Capture the cell that displays the provided text and extract its (X, Y) central coordinate. 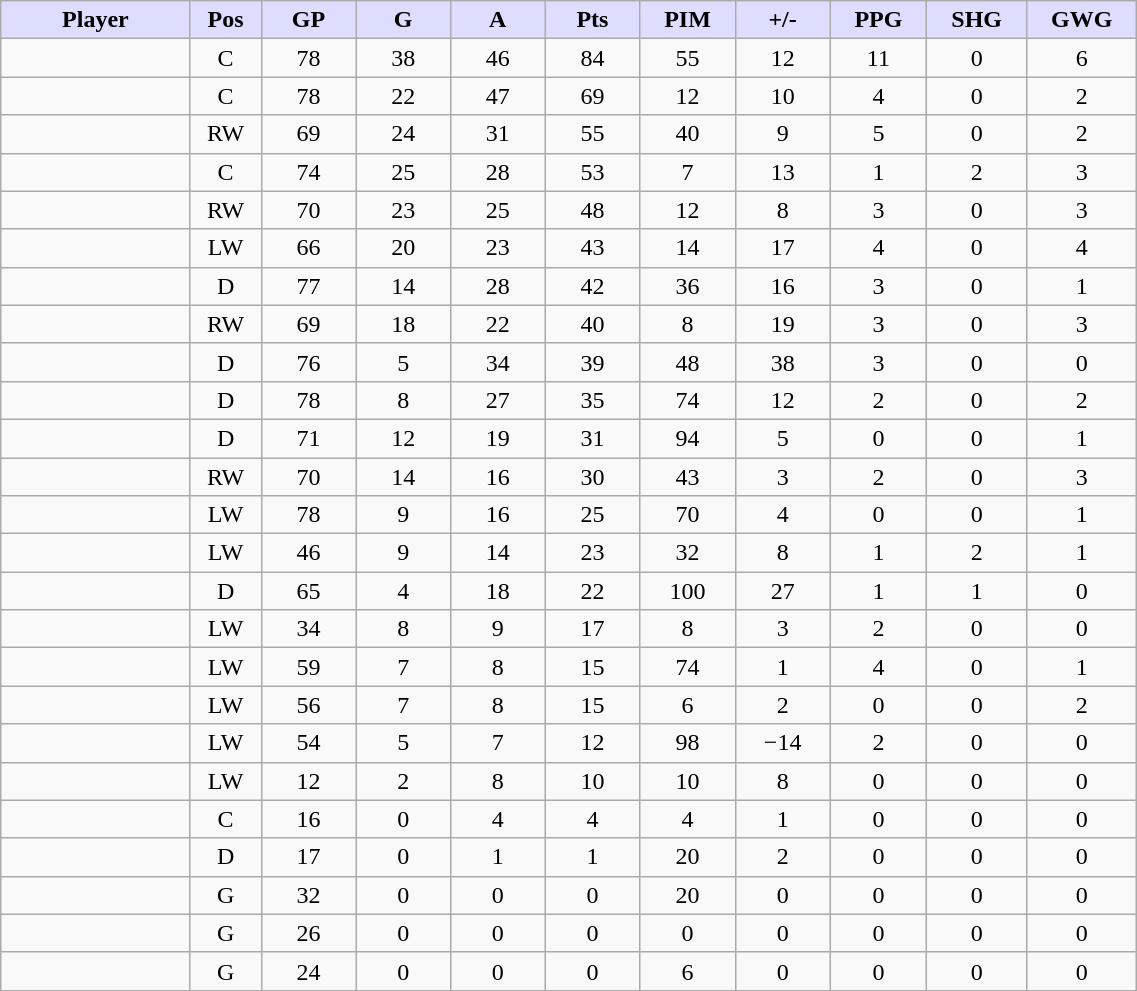
39 (592, 362)
98 (688, 743)
47 (498, 96)
77 (308, 286)
36 (688, 286)
100 (688, 591)
54 (308, 743)
42 (592, 286)
Pos (226, 20)
53 (592, 172)
11 (878, 58)
+/- (782, 20)
59 (308, 667)
Pts (592, 20)
94 (688, 438)
PPG (878, 20)
76 (308, 362)
PIM (688, 20)
GWG (1081, 20)
35 (592, 400)
84 (592, 58)
GP (308, 20)
65 (308, 591)
Player (96, 20)
56 (308, 705)
A (498, 20)
−14 (782, 743)
71 (308, 438)
SHG (977, 20)
13 (782, 172)
66 (308, 248)
30 (592, 477)
26 (308, 933)
